Search for the cell housing the specified text and yield its (x, y) center coordinate. 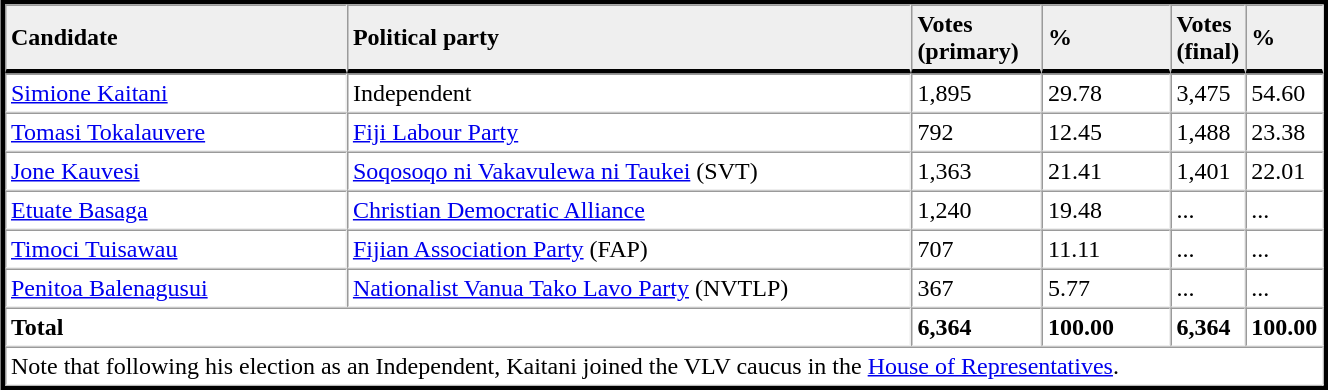
19.48 (1106, 210)
Votes(primary) (976, 38)
22.01 (1284, 172)
Timoci Tuisawau (176, 250)
Total (458, 328)
Nationalist Vanua Tako Lavo Party (NVTLP) (629, 288)
Fiji Labour Party (629, 132)
3,475 (1208, 94)
11.11 (1106, 250)
792 (976, 132)
Tomasi Tokalauvere (176, 132)
Christian Democratic Alliance (629, 210)
Votes(final) (1208, 38)
Penitoa Balenagusui (176, 288)
Candidate (176, 38)
54.60 (1284, 94)
1,240 (976, 210)
1,363 (976, 172)
1,401 (1208, 172)
Jone Kauvesi (176, 172)
12.45 (1106, 132)
29.78 (1106, 94)
Fijian Association Party (FAP) (629, 250)
Etuate Basaga (176, 210)
707 (976, 250)
367 (976, 288)
1,488 (1208, 132)
Soqosoqo ni Vakavulewa ni Taukei (SVT) (629, 172)
Note that following his election as an Independent, Kaitani joined the VLV caucus in the House of Representatives. (664, 366)
Political party (629, 38)
Simione Kaitani (176, 94)
5.77 (1106, 288)
Independent (629, 94)
1,895 (976, 94)
23.38 (1284, 132)
21.41 (1106, 172)
